Find where the given text appears and provide that cell's center as (x, y) coordinate. 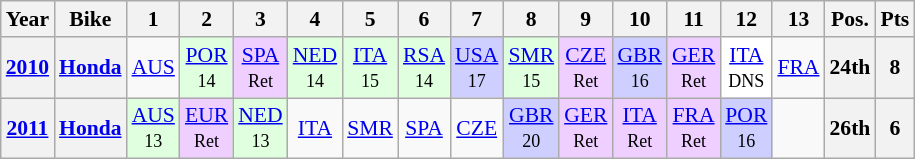
9 (586, 19)
10 (640, 19)
2 (206, 19)
AUS (154, 68)
CZE (476, 128)
RSA14 (424, 68)
5 (370, 19)
POR16 (746, 128)
FRA (798, 68)
4 (315, 19)
SPA (424, 128)
EURRet (206, 128)
ITA15 (370, 68)
ITARet (640, 128)
1 (154, 19)
3 (260, 19)
POR14 (206, 68)
Pts (894, 19)
Year (28, 19)
FRARet (694, 128)
SMR (370, 128)
13 (798, 19)
12 (746, 19)
SMR15 (531, 68)
GBR16 (640, 68)
Bike (90, 19)
NED14 (315, 68)
GBR20 (531, 128)
11 (694, 19)
NED13 (260, 128)
CZERet (586, 68)
24th (850, 68)
26th (850, 128)
ITADNS (746, 68)
Pos. (850, 19)
2010 (28, 68)
2011 (28, 128)
AUS13 (154, 128)
USA17 (476, 68)
ITA (315, 128)
SPARet (260, 68)
7 (476, 19)
